From the cell containing the given text, extract its center point as (x, y) coordinate. 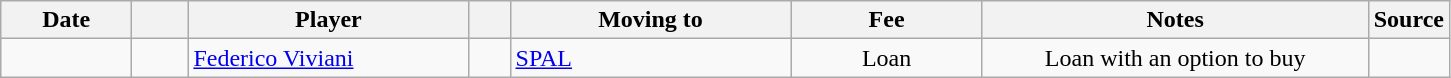
Loan with an option to buy (1175, 58)
Notes (1175, 20)
Fee (886, 20)
Moving to (650, 20)
SPAL (650, 58)
Date (66, 20)
Federico Viviani (328, 58)
Player (328, 20)
Source (1408, 20)
Loan (886, 58)
